Locate the cell with the specified text and output its (X, Y) center coordinate. 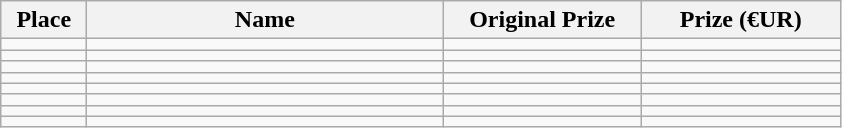
Place (44, 20)
Original Prize (542, 20)
Prize (€UR) (740, 20)
Name (265, 20)
